Scan for the cell matching the given text and deliver its [x, y] coordinate at center. 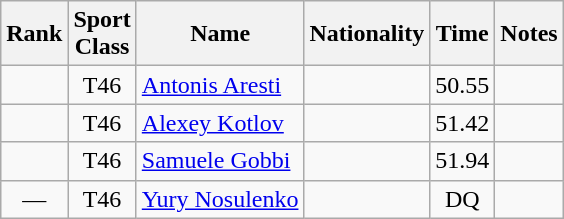
Notes [529, 34]
Nationality [367, 34]
51.94 [462, 161]
SportClass [102, 34]
Antonis Aresti [220, 85]
Samuele Gobbi [220, 161]
Yury Nosulenko [220, 199]
Rank [34, 34]
Time [462, 34]
Alexey Kotlov [220, 123]
DQ [462, 199]
51.42 [462, 123]
— [34, 199]
50.55 [462, 85]
Name [220, 34]
